Locate the cell with the specified text and output its [x, y] center coordinate. 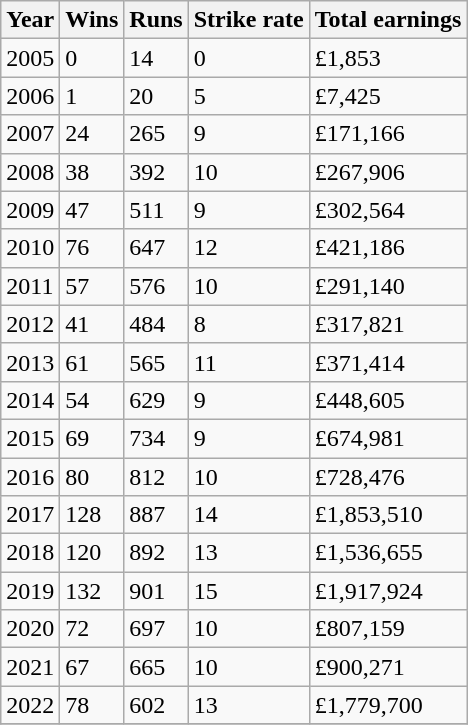
2013 [30, 362]
812 [156, 477]
2006 [30, 96]
£291,140 [388, 286]
£1,779,700 [388, 705]
2019 [30, 591]
697 [156, 629]
2020 [30, 629]
£900,271 [388, 667]
£448,605 [388, 400]
120 [92, 553]
11 [248, 362]
8 [248, 324]
2014 [30, 400]
2009 [30, 210]
665 [156, 667]
Total earnings [388, 20]
901 [156, 591]
Wins [92, 20]
2007 [30, 134]
20 [156, 96]
£1,917,924 [388, 591]
392 [156, 172]
£674,981 [388, 438]
57 [92, 286]
1 [92, 96]
2021 [30, 667]
12 [248, 248]
54 [92, 400]
41 [92, 324]
£1,536,655 [388, 553]
61 [92, 362]
892 [156, 553]
47 [92, 210]
2016 [30, 477]
484 [156, 324]
Runs [156, 20]
£728,476 [388, 477]
£371,414 [388, 362]
2015 [30, 438]
67 [92, 667]
511 [156, 210]
£421,186 [388, 248]
2005 [30, 58]
2012 [30, 324]
128 [92, 515]
78 [92, 705]
2017 [30, 515]
265 [156, 134]
£302,564 [388, 210]
Year [30, 20]
69 [92, 438]
2022 [30, 705]
£807,159 [388, 629]
602 [156, 705]
647 [156, 248]
24 [92, 134]
72 [92, 629]
£267,906 [388, 172]
887 [156, 515]
734 [156, 438]
132 [92, 591]
15 [248, 591]
80 [92, 477]
76 [92, 248]
2010 [30, 248]
38 [92, 172]
£7,425 [388, 96]
£317,821 [388, 324]
2018 [30, 553]
Strike rate [248, 20]
£171,166 [388, 134]
£1,853,510 [388, 515]
576 [156, 286]
£1,853 [388, 58]
2008 [30, 172]
629 [156, 400]
5 [248, 96]
2011 [30, 286]
565 [156, 362]
